Scan for the cell matching the given text and deliver its [X, Y] coordinate at center. 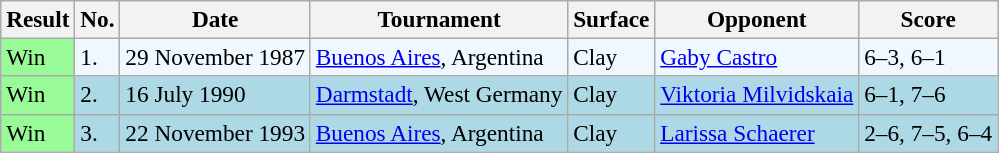
22 November 1993 [215, 133]
6–1, 7–6 [928, 95]
Viktoria Milvidskaia [757, 95]
1. [98, 57]
No. [98, 19]
29 November 1987 [215, 57]
6–3, 6–1 [928, 57]
2. [98, 95]
Opponent [757, 19]
Gaby Castro [757, 57]
3. [98, 133]
Date [215, 19]
Surface [612, 19]
2–6, 7–5, 6–4 [928, 133]
Tournament [438, 19]
Larissa Schaerer [757, 133]
Darmstadt, West Germany [438, 95]
Score [928, 19]
Result [38, 19]
16 July 1990 [215, 95]
